Search for the cell housing the specified text and yield its [x, y] center coordinate. 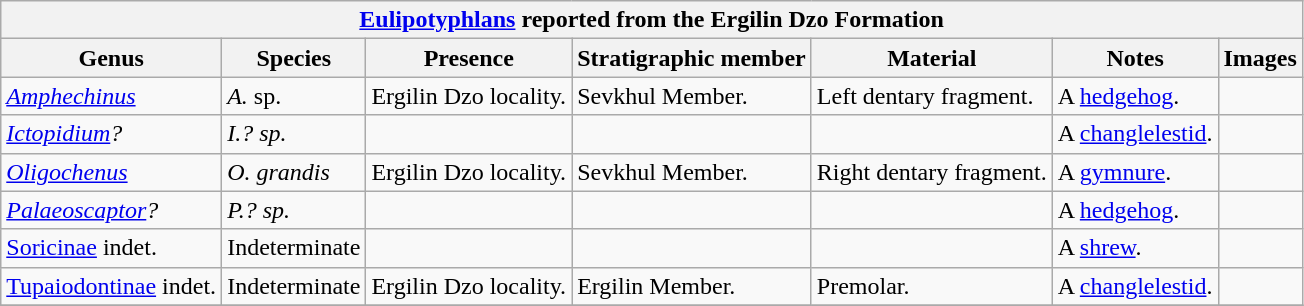
Presence [469, 58]
Images [1260, 58]
A. sp. [294, 96]
I.? sp. [294, 134]
Material [932, 58]
P.? sp. [294, 210]
A gymnure. [1135, 172]
Ictopidium? [112, 134]
Amphechinus [112, 96]
Notes [1135, 58]
O. grandis [294, 172]
Premolar. [932, 286]
Eulipotyphlans reported from the Ergilin Dzo Formation [652, 20]
Palaeoscaptor? [112, 210]
Stratigraphic member [692, 58]
Ergilin Member. [692, 286]
Tupaiodontinae indet. [112, 286]
A shrew. [1135, 248]
Right dentary fragment. [932, 172]
Genus [112, 58]
Species [294, 58]
Soricinae indet. [112, 248]
Left dentary fragment. [932, 96]
Oligochenus [112, 172]
